Output the [x, y] coordinate of the center of the cell containing the given text.  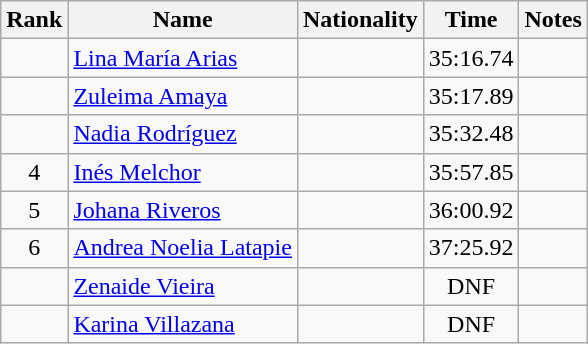
Nationality [360, 20]
Lina María Arias [183, 58]
Notes [553, 20]
35:16.74 [471, 58]
35:32.48 [471, 134]
Andrea Noelia Latapie [183, 248]
35:57.85 [471, 172]
Nadia Rodríguez [183, 134]
35:17.89 [471, 96]
Zuleima Amaya [183, 96]
Rank [34, 20]
6 [34, 248]
5 [34, 210]
37:25.92 [471, 248]
Johana Riveros [183, 210]
4 [34, 172]
36:00.92 [471, 210]
Name [183, 20]
Inés Melchor [183, 172]
Time [471, 20]
Zenaide Vieira [183, 286]
Karina Villazana [183, 324]
